Scan for the cell matching the given text and deliver its (X, Y) coordinate at center. 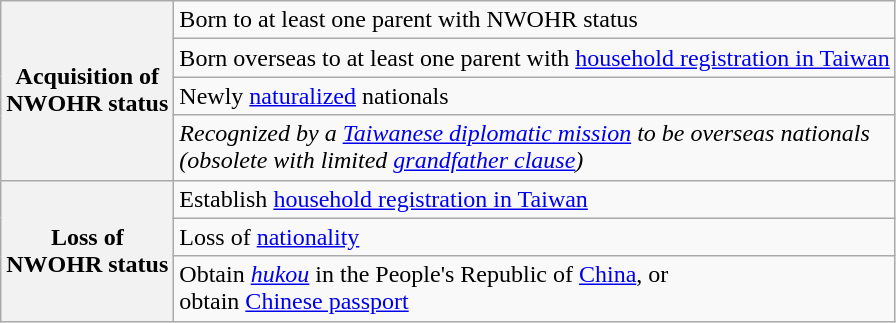
Acquisition ofNWOHR status (88, 90)
Recognized by a Taiwanese diplomatic mission to be overseas nationals(obsolete with limited grandfather clause) (534, 148)
Loss of nationality (534, 237)
Born overseas to at least one parent with household registration in Taiwan (534, 58)
Newly naturalized nationals (534, 96)
Obtain hukou in the People's Republic of China, orobtain Chinese passport (534, 288)
Establish household registration in Taiwan (534, 199)
Loss ofNWOHR status (88, 250)
Born to at least one parent with NWOHR status (534, 20)
